Extract the (x, y) coordinate from the center of the cell holding the provided text.  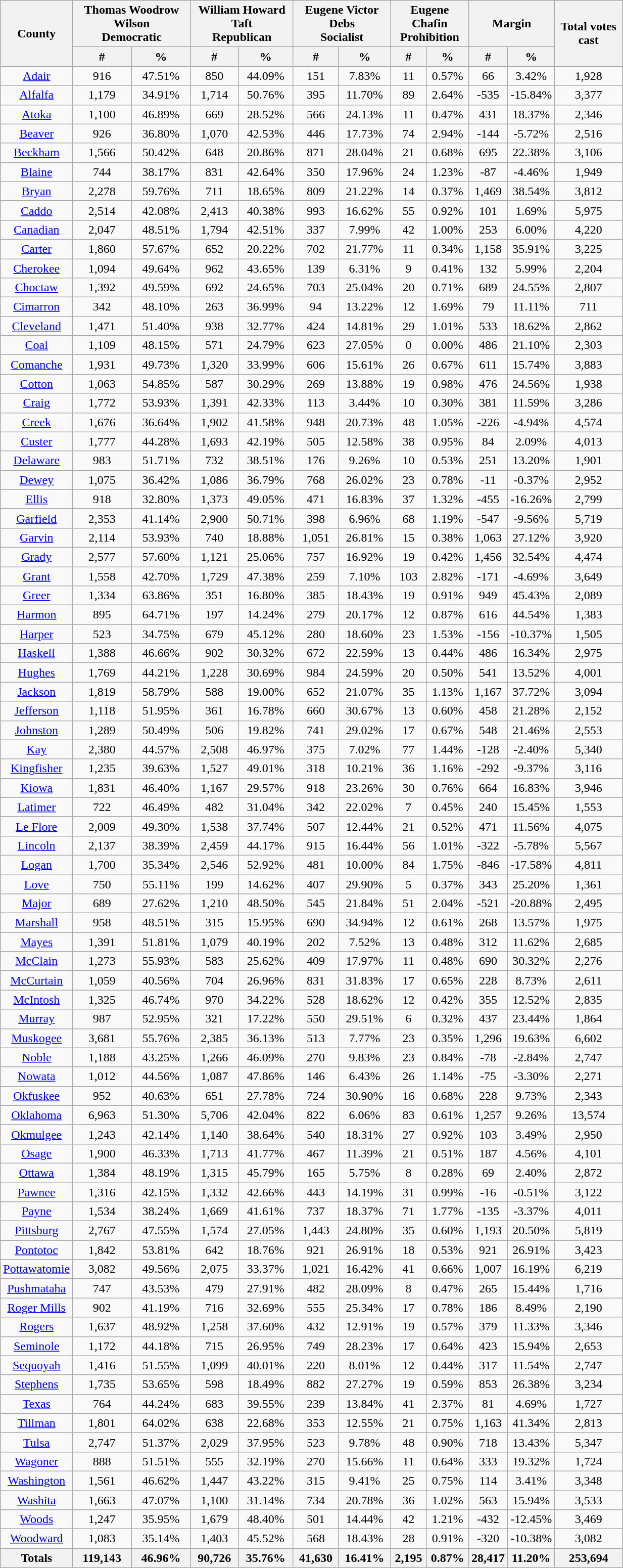
-156 (488, 634)
1,527 (214, 769)
24 (408, 172)
41.19% (161, 1308)
27.27% (365, 1384)
15.45% (532, 807)
501 (316, 1519)
2,799 (589, 499)
26.96% (266, 980)
16.34% (532, 653)
2,495 (589, 904)
1.05% (448, 422)
16.92% (365, 557)
692 (214, 288)
11.59% (532, 403)
49.30% (161, 826)
Hughes (36, 673)
253 (488, 230)
Cleveland (36, 326)
2,380 (102, 749)
6.06% (365, 1115)
69 (488, 1173)
8.73% (532, 980)
2.40% (532, 1173)
21.46% (532, 730)
983 (102, 461)
1,007 (488, 1269)
35.14% (161, 1539)
1,210 (214, 904)
29 (408, 326)
14.62% (266, 884)
2,767 (102, 1231)
5,975 (589, 210)
Woodward (36, 1539)
398 (316, 518)
28,417 (488, 1558)
28 (408, 1539)
Beaver (36, 133)
27.12% (532, 537)
Coal (36, 345)
11.20% (532, 1558)
638 (214, 1423)
35.34% (161, 865)
768 (316, 480)
Kay (36, 749)
0.50% (448, 673)
2,276 (589, 961)
263 (214, 307)
Johnston (36, 730)
48.10% (161, 307)
1,729 (214, 576)
-78 (488, 1057)
6 (408, 1019)
2,195 (408, 1558)
44.54% (532, 615)
660 (316, 711)
79 (488, 307)
34.91% (161, 95)
476 (488, 384)
25 (408, 1481)
34.75% (161, 634)
6.31% (365, 268)
51.95% (161, 711)
16.42% (365, 1269)
101 (488, 210)
12.91% (365, 1327)
18.65% (266, 191)
2,303 (589, 345)
29.90% (365, 884)
37.60% (266, 1327)
Thomas Woodrow WilsonDemocratic (131, 24)
970 (214, 1000)
17.73% (365, 133)
27.78% (266, 1096)
437 (488, 1019)
704 (214, 980)
Haskell (36, 653)
Total votes cast (589, 33)
20.86% (266, 153)
Stephens (36, 1384)
36.99% (266, 307)
Cherokee (36, 268)
431 (488, 114)
113 (316, 403)
18.88% (266, 537)
Alfalfa (36, 95)
1,553 (589, 807)
-16 (488, 1192)
1,447 (214, 1481)
38.24% (161, 1212)
Woods (36, 1519)
132 (488, 268)
53.81% (161, 1250)
2,835 (589, 1000)
42.15% (161, 1192)
Caddo (36, 210)
1,735 (102, 1384)
3,533 (589, 1500)
9.41% (365, 1481)
2,114 (102, 537)
Canadian (36, 230)
41.61% (266, 1212)
2,343 (589, 1096)
47.07% (161, 1500)
1,315 (214, 1173)
McIntosh (36, 1000)
6.96% (365, 518)
Love (36, 884)
29.51% (365, 1019)
10.21% (365, 769)
895 (102, 615)
18.49% (266, 1384)
1,558 (102, 576)
1.77% (448, 1212)
-12.45% (532, 1519)
-455 (488, 499)
0.00% (448, 345)
1,243 (102, 1134)
7.52% (365, 942)
11.54% (532, 1365)
Bryan (36, 191)
353 (316, 1423)
1,388 (102, 653)
7.77% (365, 1038)
39.63% (161, 769)
2,611 (589, 980)
McClain (36, 961)
623 (316, 345)
220 (316, 1365)
11.70% (365, 95)
35.91% (532, 249)
1,669 (214, 1212)
606 (316, 365)
37 (408, 499)
3.41% (532, 1481)
74 (408, 133)
1,700 (102, 865)
2,459 (214, 845)
4,075 (589, 826)
24.80% (365, 1231)
361 (214, 711)
1,538 (214, 826)
186 (488, 1308)
12.55% (365, 1423)
1,443 (316, 1231)
7.10% (365, 576)
1,012 (102, 1077)
15.95% (266, 923)
669 (214, 114)
-5.78% (532, 845)
Pittsburg (36, 1231)
41.34% (532, 1423)
42.04% (266, 1115)
165 (316, 1173)
23.26% (365, 788)
44.09% (266, 76)
2.82% (448, 576)
683 (214, 1404)
34.94% (365, 923)
11.39% (365, 1153)
1,121 (214, 557)
22.68% (266, 1423)
1,059 (102, 980)
1,087 (214, 1077)
1,075 (102, 480)
William Howard TaftRepublican (242, 24)
740 (214, 537)
1,383 (589, 615)
45.52% (266, 1539)
19.63% (532, 1038)
1,724 (589, 1461)
51.51% (161, 1461)
1,228 (214, 673)
48.92% (161, 1327)
51.40% (161, 326)
46.49% (161, 807)
744 (102, 172)
15.61% (365, 365)
259 (316, 576)
3,234 (589, 1384)
64.71% (161, 615)
2,516 (589, 133)
151 (316, 76)
30 (408, 788)
-432 (488, 1519)
63.86% (161, 596)
21.84% (365, 904)
2,813 (589, 1423)
119,143 (102, 1558)
Okmulgee (36, 1134)
71 (408, 1212)
1,901 (589, 461)
1,086 (214, 480)
31.04% (266, 807)
34.22% (266, 1000)
Washington (36, 1481)
-20.88% (532, 904)
679 (214, 634)
2,137 (102, 845)
-535 (488, 95)
1,931 (102, 365)
1,320 (214, 365)
239 (316, 1404)
949 (488, 596)
0.71% (448, 288)
1,140 (214, 1134)
1,392 (102, 288)
51 (408, 904)
407 (316, 884)
1,316 (102, 1192)
379 (488, 1327)
42.51% (266, 230)
695 (488, 153)
42.14% (161, 1134)
Comanche (36, 365)
0.34% (448, 249)
1,266 (214, 1057)
54.85% (161, 384)
1.13% (448, 692)
279 (316, 615)
268 (488, 923)
40.63% (161, 1096)
1,332 (214, 1192)
47.86% (266, 1077)
1,505 (589, 634)
51.37% (161, 1442)
1.53% (448, 634)
2.64% (448, 95)
0.98% (448, 384)
3,649 (589, 576)
-17.58% (532, 865)
4,811 (589, 865)
Murray (36, 1019)
-9.56% (532, 518)
1,257 (488, 1115)
20.50% (532, 1231)
9 (408, 268)
-292 (488, 769)
9.73% (532, 1096)
2,685 (589, 942)
1,949 (589, 172)
17.22% (266, 1019)
0.76% (448, 788)
Cotton (36, 384)
44.18% (161, 1346)
14.44% (365, 1519)
45.79% (266, 1173)
513 (316, 1038)
4,574 (589, 422)
53.65% (161, 1384)
571 (214, 345)
30.69% (266, 673)
467 (316, 1153)
1,247 (102, 1519)
0 (408, 345)
3,348 (589, 1481)
1,083 (102, 1539)
14 (408, 191)
14.24% (266, 615)
987 (102, 1019)
642 (214, 1250)
2.94% (448, 133)
25.20% (532, 884)
1,051 (316, 537)
1,928 (589, 76)
2,047 (102, 230)
1,831 (102, 788)
43.53% (161, 1288)
703 (316, 288)
202 (316, 942)
32.19% (266, 1461)
611 (488, 365)
10.00% (365, 865)
5,706 (214, 1115)
57.67% (161, 249)
Jackson (36, 692)
48.40% (266, 1519)
2,900 (214, 518)
251 (488, 461)
4,220 (589, 230)
199 (214, 884)
32.80% (161, 499)
-5.72% (532, 133)
3.44% (365, 403)
Sequoyah (36, 1365)
3,681 (102, 1038)
Greer (36, 596)
Lincoln (36, 845)
Roger Mills (36, 1308)
16 (408, 1096)
Washita (36, 1500)
1,079 (214, 942)
Nowata (36, 1077)
734 (316, 1500)
1,094 (102, 268)
40.01% (266, 1365)
48.50% (266, 904)
Tillman (36, 1423)
81 (488, 1404)
47.55% (161, 1231)
1,118 (102, 711)
8.01% (365, 1365)
2,950 (589, 1134)
3,812 (589, 191)
1,663 (102, 1500)
563 (488, 1500)
395 (316, 95)
56 (408, 845)
55.11% (161, 884)
114 (488, 1481)
29.57% (266, 788)
1,716 (589, 1288)
375 (316, 749)
17.96% (365, 172)
51.71% (161, 461)
19.00% (266, 692)
0.38% (448, 537)
3,883 (589, 365)
1,325 (102, 1000)
4.69% (532, 1404)
1,819 (102, 692)
-2.84% (532, 1057)
18.31% (365, 1134)
Tulsa (36, 1442)
50.42% (161, 153)
1,801 (102, 1423)
0.32% (448, 1019)
952 (102, 1096)
13.84% (365, 1404)
333 (488, 1461)
240 (488, 807)
-16.26% (532, 499)
42.53% (266, 133)
757 (316, 557)
20.22% (266, 249)
822 (316, 1115)
20.78% (365, 1500)
7 (408, 807)
47.51% (161, 76)
44.57% (161, 749)
45.43% (532, 596)
1,794 (214, 230)
722 (102, 807)
Choctaw (36, 288)
19.32% (532, 1461)
41.58% (266, 422)
2,152 (589, 711)
1,416 (102, 1365)
42.70% (161, 576)
2,190 (589, 1308)
55.93% (161, 961)
18.76% (266, 1250)
Osage (36, 1153)
-322 (488, 845)
312 (488, 942)
1,099 (214, 1365)
83 (408, 1115)
25.62% (266, 961)
12.58% (365, 441)
19.82% (266, 730)
35.95% (161, 1519)
20.73% (365, 422)
2,553 (589, 730)
0.99% (448, 1192)
541 (488, 673)
5 (408, 884)
Pottawatomie (36, 1269)
2.04% (448, 904)
715 (214, 1346)
1.02% (448, 1500)
533 (488, 326)
11.11% (532, 307)
Kingfisher (36, 769)
888 (102, 1461)
0.90% (448, 1442)
7.99% (365, 230)
718 (488, 1442)
55 (408, 210)
16.78% (266, 711)
2,346 (589, 114)
McCurtain (36, 980)
984 (316, 673)
24.56% (532, 384)
Grady (36, 557)
37.74% (266, 826)
59.76% (161, 191)
48.15% (161, 345)
1,679 (214, 1519)
253,694 (589, 1558)
0.35% (448, 1038)
Payne (36, 1212)
89 (408, 95)
20.17% (365, 615)
32.69% (266, 1308)
29.02% (365, 730)
33.37% (266, 1269)
14.19% (365, 1192)
27.91% (266, 1288)
2.37% (448, 1404)
5,567 (589, 845)
7.02% (365, 749)
49.73% (161, 365)
22.38% (532, 153)
-0.37% (532, 480)
31 (408, 1192)
318 (316, 769)
Noble (36, 1057)
Cimarron (36, 307)
49.56% (161, 1269)
-320 (488, 1539)
616 (488, 615)
Blaine (36, 172)
43.22% (266, 1481)
-226 (488, 422)
3.42% (532, 76)
52.92% (266, 865)
3,423 (589, 1250)
1.75% (448, 865)
Muskogee (36, 1038)
583 (214, 961)
1,693 (214, 441)
41.77% (266, 1153)
-521 (488, 904)
2,385 (214, 1038)
479 (214, 1288)
5,819 (589, 1231)
1,361 (589, 884)
197 (214, 615)
0.95% (448, 441)
1,235 (102, 769)
Garfield (36, 518)
15 (408, 537)
Wagoner (36, 1461)
66 (488, 76)
22.02% (365, 807)
1,469 (488, 191)
21.28% (532, 711)
4,013 (589, 441)
46.89% (161, 114)
-10.38% (532, 1539)
-547 (488, 518)
2.09% (532, 441)
Harper (36, 634)
-3.37% (532, 1212)
Ottawa (36, 1173)
2,975 (589, 653)
3,225 (589, 249)
24.79% (266, 345)
1,456 (488, 557)
36.80% (161, 133)
77 (408, 749)
187 (488, 1153)
46.74% (161, 1000)
3,094 (589, 692)
2,204 (589, 268)
749 (316, 1346)
1,534 (102, 1212)
550 (316, 1019)
1,566 (102, 153)
5.99% (532, 268)
1.44% (448, 749)
3,469 (589, 1519)
351 (214, 596)
355 (488, 1000)
42.08% (161, 210)
42.33% (266, 403)
50.71% (266, 518)
2,862 (589, 326)
1,384 (102, 1173)
5.75% (365, 1173)
Seminole (36, 1346)
3.49% (532, 1134)
7.83% (365, 76)
46.62% (161, 1481)
Garvin (36, 537)
21.07% (365, 692)
18.60% (365, 634)
432 (316, 1327)
3,106 (589, 153)
21.10% (532, 345)
317 (488, 1365)
24.65% (266, 288)
49.01% (266, 769)
40.38% (266, 210)
Pontotoc (36, 1250)
Adair (36, 76)
8.49% (532, 1308)
1,713 (214, 1153)
6,963 (102, 1115)
Texas (36, 1404)
13.22% (365, 307)
25.06% (266, 557)
545 (316, 904)
Beckham (36, 153)
13.52% (532, 673)
588 (214, 692)
Creek (36, 422)
2,546 (214, 865)
3,286 (589, 403)
40.19% (266, 942)
Jefferson (36, 711)
-3.30% (532, 1077)
853 (488, 1384)
747 (102, 1288)
2,353 (102, 518)
350 (316, 172)
5,719 (589, 518)
280 (316, 634)
38 (408, 441)
33.99% (266, 365)
1,296 (488, 1038)
139 (316, 268)
-11 (488, 480)
1,900 (102, 1153)
11.62% (532, 942)
51.81% (161, 942)
41,630 (316, 1558)
49.64% (161, 268)
Okfuskee (36, 1096)
1,193 (488, 1231)
37.72% (532, 692)
16.44% (365, 845)
30.90% (365, 1096)
146 (316, 1077)
35.76% (266, 1558)
22.59% (365, 653)
40.56% (161, 980)
1,561 (102, 1481)
15.44% (532, 1288)
13.20% (532, 461)
44.17% (266, 845)
850 (214, 76)
9.78% (365, 1442)
1,403 (214, 1539)
25.04% (365, 288)
Craig (36, 403)
27 (408, 1134)
49.59% (161, 288)
26.02% (365, 480)
2,075 (214, 1269)
0.84% (448, 1057)
4,001 (589, 673)
28.52% (266, 114)
1.23% (448, 172)
1,070 (214, 133)
269 (316, 384)
1.00% (448, 230)
2,271 (589, 1077)
938 (214, 326)
44.56% (161, 1077)
507 (316, 826)
26.95% (266, 1346)
6,602 (589, 1038)
-9.37% (532, 769)
Eugene Victor DebsSocialist (342, 24)
882 (316, 1384)
423 (488, 1346)
30.29% (266, 384)
948 (316, 422)
Grant (36, 576)
16.41% (365, 1558)
4,101 (589, 1153)
732 (214, 461)
51.30% (161, 1115)
21.77% (365, 249)
2,009 (102, 826)
94 (316, 307)
46.96% (161, 1558)
1,158 (488, 249)
90,726 (214, 1558)
12.52% (532, 1000)
51.55% (161, 1365)
-171 (488, 576)
587 (214, 384)
1,842 (102, 1250)
1,574 (214, 1231)
409 (316, 961)
3,346 (589, 1327)
568 (316, 1539)
871 (316, 153)
916 (102, 76)
37.95% (266, 1442)
2,089 (589, 596)
0.30% (448, 403)
46.66% (161, 653)
1,637 (102, 1327)
1,289 (102, 730)
0.65% (448, 980)
4.56% (532, 1153)
1,769 (102, 673)
13.43% (532, 1442)
343 (488, 884)
1,975 (589, 923)
2,278 (102, 191)
36.79% (266, 480)
46.97% (266, 749)
0.52% (448, 826)
1,273 (102, 961)
-4.69% (532, 576)
716 (214, 1308)
25.34% (365, 1308)
962 (214, 268)
Logan (36, 865)
36.42% (161, 480)
24.55% (532, 288)
Dewey (36, 480)
1,777 (102, 441)
15.66% (365, 1461)
27.62% (161, 904)
28.23% (365, 1346)
42.64% (266, 172)
548 (488, 730)
4,474 (589, 557)
-144 (488, 133)
1,772 (102, 403)
-135 (488, 1212)
-2.40% (532, 749)
50.49% (161, 730)
Oklahoma (36, 1115)
724 (316, 1096)
42.19% (266, 441)
2,872 (589, 1173)
528 (316, 1000)
Rogers (36, 1327)
48.19% (161, 1173)
64.02% (161, 1423)
-0.51% (532, 1192)
50.76% (266, 95)
Kiowa (36, 788)
Totals (36, 1558)
6.43% (365, 1077)
26.38% (532, 1384)
0.28% (448, 1173)
566 (316, 114)
31.83% (365, 980)
Carter (36, 249)
46.40% (161, 788)
664 (488, 788)
2,653 (589, 1346)
16.19% (532, 1269)
-4.46% (532, 172)
993 (316, 210)
16.80% (266, 596)
44.24% (161, 1404)
11.56% (532, 826)
1.16% (448, 769)
Ellis (36, 499)
1,021 (316, 1269)
-128 (488, 749)
9.83% (365, 1057)
2,029 (214, 1442)
764 (102, 1404)
11.33% (532, 1327)
44.21% (161, 673)
Eugene ChafinProhibition (429, 24)
2,508 (214, 749)
County (36, 33)
265 (488, 1288)
702 (316, 249)
337 (316, 230)
45.12% (266, 634)
6,219 (589, 1269)
68 (408, 518)
176 (316, 461)
3,122 (589, 1192)
750 (102, 884)
1,938 (589, 384)
598 (214, 1384)
1,163 (488, 1423)
13.57% (532, 923)
1,471 (102, 326)
Pushmataha (36, 1288)
24.59% (365, 673)
3,377 (589, 95)
43.25% (161, 1057)
6.00% (532, 230)
0.59% (448, 1384)
5,347 (589, 1442)
1,714 (214, 95)
46.33% (161, 1153)
Major (36, 904)
28.09% (365, 1288)
2,577 (102, 557)
Custer (36, 441)
915 (316, 845)
741 (316, 730)
Latimer (36, 807)
-75 (488, 1077)
58.79% (161, 692)
506 (214, 730)
505 (316, 441)
15.74% (532, 365)
21.22% (365, 191)
46.09% (266, 1057)
926 (102, 133)
2,807 (589, 288)
Harmon (36, 615)
Le Flore (36, 826)
385 (316, 596)
1.32% (448, 499)
42.66% (266, 1192)
1,179 (102, 95)
49.05% (266, 499)
1,109 (102, 345)
2,952 (589, 480)
0.45% (448, 807)
31.14% (266, 1500)
4,011 (589, 1212)
23.44% (532, 1019)
0.51% (448, 1153)
36.13% (266, 1038)
32.77% (266, 326)
443 (316, 1192)
1,676 (102, 422)
32.54% (532, 557)
2,413 (214, 210)
28.04% (365, 153)
36.64% (161, 422)
1,373 (214, 499)
5,340 (589, 749)
14.81% (365, 326)
38.51% (266, 461)
446 (316, 133)
-10.37% (532, 634)
16.62% (365, 210)
-87 (488, 172)
1,727 (589, 1404)
1.19% (448, 518)
Delaware (36, 461)
38.64% (266, 1134)
12.44% (365, 826)
648 (214, 153)
3,946 (589, 788)
1,172 (102, 1346)
24.13% (365, 114)
43.65% (266, 268)
3,920 (589, 537)
Pawnee (36, 1192)
13.88% (365, 384)
809 (316, 191)
2,514 (102, 210)
540 (316, 1134)
672 (316, 653)
481 (316, 865)
3,116 (589, 769)
-4.94% (532, 422)
Mayes (36, 942)
651 (214, 1096)
424 (316, 326)
381 (488, 403)
1,258 (214, 1327)
47.38% (266, 576)
55.76% (161, 1038)
52.95% (161, 1019)
1,864 (589, 1019)
Marshall (36, 923)
30.67% (365, 711)
1.21% (448, 1519)
0.41% (448, 268)
17.97% (365, 961)
26.81% (365, 537)
Atoka (36, 114)
41.14% (161, 518)
1.14% (448, 1077)
737 (316, 1212)
0.66% (448, 1269)
958 (102, 923)
458 (488, 711)
13,574 (589, 1115)
57.60% (161, 557)
1,334 (102, 596)
-15.84% (532, 95)
-846 (488, 865)
38.54% (532, 191)
1,188 (102, 1057)
38.39% (161, 845)
1,902 (214, 422)
39.55% (266, 1404)
321 (214, 1019)
Margin (512, 24)
38.17% (161, 172)
44.28% (161, 441)
18 (408, 1250)
1,860 (102, 249)
